Scan for the cell matching the given text and deliver its (x, y) coordinate at center. 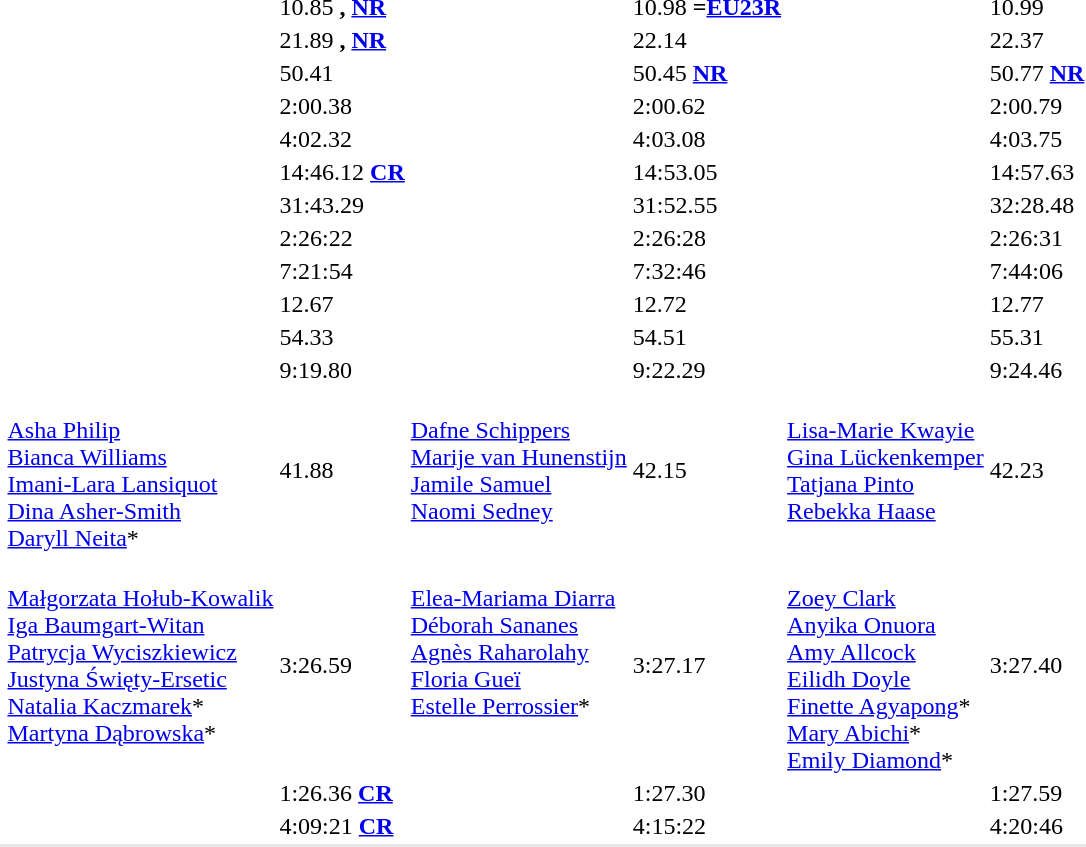
Elea-Mariama DiarraDéborah SananesAgnès RaharolahyFloria GueïEstelle Perrossier* (518, 666)
22.14 (706, 40)
7:32:46 (706, 271)
54.51 (706, 337)
2:00.79 (1037, 106)
4:20:46 (1037, 826)
Asha PhilipBianca WilliamsImani-Lara LansiquotDina Asher-SmithDaryll Neita* (140, 470)
1:27.59 (1037, 793)
50.45 NR (706, 73)
14:57.63 (1037, 172)
4:03.75 (1037, 139)
55.31 (1037, 337)
9:24.46 (1037, 370)
14:53.05 (706, 172)
22.37 (1037, 40)
7:44:06 (1037, 271)
14:46.12 CR (342, 172)
Dafne SchippersMarije van HunenstijnJamile SamuelNaomi Sedney (518, 470)
4:09:21 CR (342, 826)
1:26.36 CR (342, 793)
9:22.29 (706, 370)
54.33 (342, 337)
3:27.40 (1037, 666)
4:15:22 (706, 826)
31:52.55 (706, 205)
Lisa-Marie KwayieGina LückenkemperTatjana PintoRebekka Haase (886, 470)
2:26:31 (1037, 238)
42.23 (1037, 470)
2:26:28 (706, 238)
12.67 (342, 304)
21.89 , NR (342, 40)
12.72 (706, 304)
50.41 (342, 73)
4:03.08 (706, 139)
50.77 NR (1037, 73)
2:00.38 (342, 106)
3:26.59 (342, 666)
Zoey ClarkAnyika OnuoraAmy AllcockEilidh DoyleFinette Agyapong*Mary Abichi*Emily Diamond* (886, 666)
4:02.32 (342, 139)
Małgorzata Hołub-KowalikIga Baumgart-WitanPatrycja WyciszkiewiczJustyna Święty-ErseticNatalia Kaczmarek*Martyna Dąbrowska* (140, 666)
3:27.17 (706, 666)
12.77 (1037, 304)
2:26:22 (342, 238)
41.88 (342, 470)
2:00.62 (706, 106)
1:27.30 (706, 793)
7:21:54 (342, 271)
9:19.80 (342, 370)
42.15 (706, 470)
32:28.48 (1037, 205)
31:43.29 (342, 205)
